Capture the cell that displays the provided text and extract its (x, y) central coordinate. 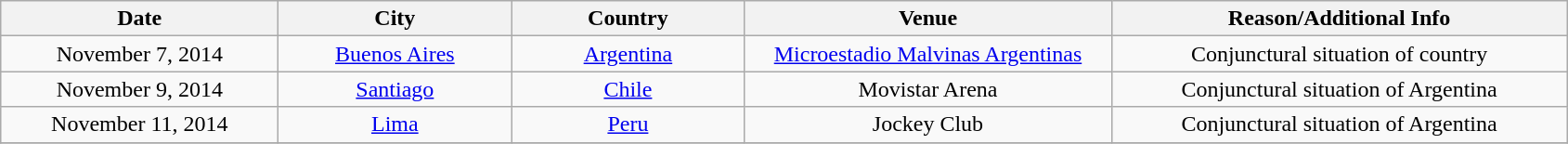
Venue (928, 19)
Peru (628, 124)
Jockey Club (928, 124)
Country (628, 19)
Date (139, 19)
Chile (628, 89)
Buenos Aires (395, 54)
Reason/Additional Info (1339, 19)
November 11, 2014 (139, 124)
Conjunctural situation of country (1339, 54)
November 7, 2014 (139, 54)
November 9, 2014 (139, 89)
Lima (395, 124)
City (395, 19)
Argentina (628, 54)
Microestadio Malvinas Argentinas (928, 54)
Santiago (395, 89)
Movistar Arena (928, 89)
